From the cell containing the given text, extract its center point as (x, y) coordinate. 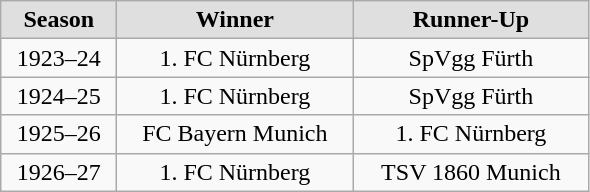
FC Bayern Munich (235, 134)
1923–24 (59, 58)
Winner (235, 20)
Runner-Up (471, 20)
1924–25 (59, 96)
1925–26 (59, 134)
Season (59, 20)
TSV 1860 Munich (471, 172)
1926–27 (59, 172)
